Determine the (X, Y) coordinate at the center of the cell enclosing the given text.  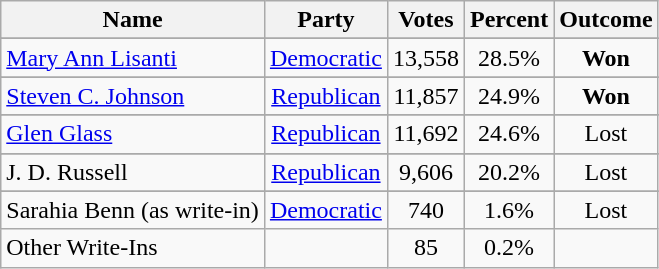
9,606 (426, 172)
1.6% (508, 210)
13,558 (426, 58)
85 (426, 248)
J. D. Russell (133, 172)
Party (326, 20)
740 (426, 210)
11,692 (426, 134)
20.2% (508, 172)
Mary Ann Lisanti (133, 58)
Votes (426, 20)
Steven C. Johnson (133, 96)
Outcome (606, 20)
11,857 (426, 96)
Percent (508, 20)
Glen Glass (133, 134)
Name (133, 20)
24.6% (508, 134)
24.9% (508, 96)
28.5% (508, 58)
Sarahia Benn (as write-in) (133, 210)
Other Write-Ins (133, 248)
0.2% (508, 248)
